Locate the cell with the specified text and output its [X, Y] center coordinate. 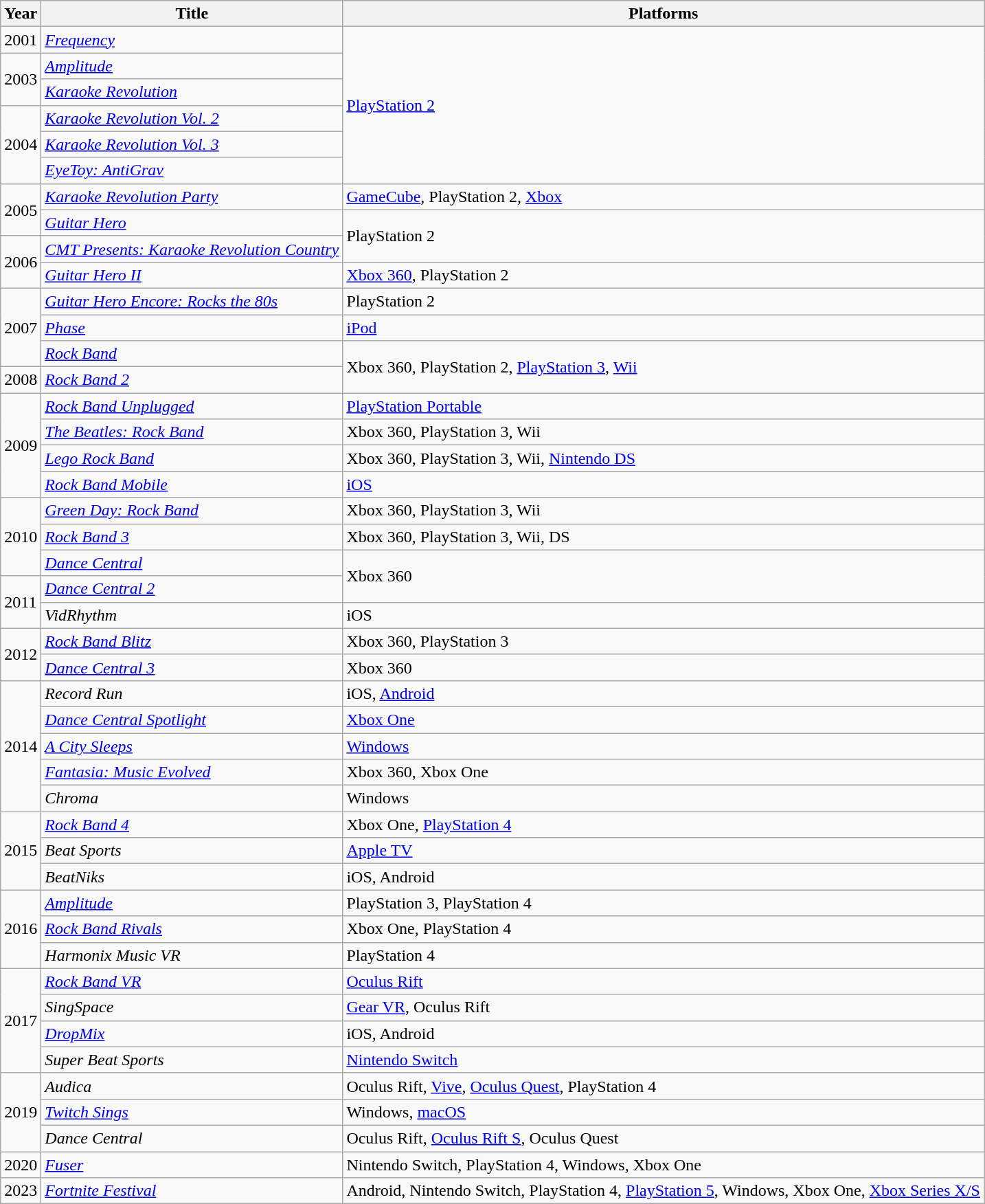
Xbox 360, PlayStation 2 [664, 275]
iPod [664, 328]
Dance Central 3 [192, 667]
Rock Band VR [192, 981]
Rock Band Mobile [192, 484]
Guitar Hero [192, 223]
Nintendo Switch, PlayStation 4, Windows, Xbox One [664, 1165]
2004 [21, 144]
PlayStation Portable [664, 406]
2019 [21, 1112]
Rock Band Unplugged [192, 406]
Karaoke Revolution Vol. 3 [192, 144]
Xbox 360, PlayStation 3, Wii, Nintendo DS [664, 458]
2008 [21, 380]
Dance Central Spotlight [192, 720]
Guitar Hero II [192, 275]
Karaoke Revolution Vol. 2 [192, 118]
Xbox 360, PlayStation 3, Wii, DS [664, 537]
Rock Band Blitz [192, 641]
2015 [21, 851]
Lego Rock Band [192, 458]
Xbox 360, PlayStation 2, PlayStation 3, Wii [664, 367]
Rock Band 2 [192, 380]
GameCube, PlayStation 2, Xbox [664, 197]
Rock Band 4 [192, 825]
A City Sleeps [192, 746]
2009 [21, 445]
Fantasia: Music Evolved [192, 772]
Dance Central 2 [192, 589]
2023 [21, 1191]
Record Run [192, 693]
Audica [192, 1086]
Xbox One [664, 720]
2014 [21, 746]
Beat Sports [192, 851]
Year [21, 14]
Green Day: Rock Band [192, 511]
Rock Band 3 [192, 537]
2017 [21, 1021]
PlayStation 3, PlayStation 4 [664, 903]
2003 [21, 79]
The Beatles: Rock Band [192, 432]
Title [192, 14]
Xbox 360, Xbox One [664, 772]
Harmonix Music VR [192, 955]
Karaoke Revolution Party [192, 197]
Platforms [664, 14]
Gear VR, Oculus Rift [664, 1007]
DropMix [192, 1034]
Android, Nintendo Switch, PlayStation 4, PlayStation 5, Windows, Xbox One, Xbox Series X/S [664, 1191]
Fuser [192, 1165]
VidRhythm [192, 615]
2005 [21, 210]
Apple TV [664, 851]
Twitch Sings [192, 1112]
Karaoke Revolution [192, 92]
Rock Band Rivals [192, 929]
2016 [21, 929]
Phase [192, 328]
2011 [21, 602]
SingSpace [192, 1007]
Rock Band [192, 354]
EyeToy: AntiGrav [192, 170]
2001 [21, 40]
Windows, macOS [664, 1112]
Fortnite Festival [192, 1191]
2012 [21, 654]
2020 [21, 1165]
2007 [21, 327]
Xbox 360, PlayStation 3 [664, 641]
Frequency [192, 40]
Guitar Hero Encore: Rocks the 80s [192, 301]
CMT Presents: Karaoke Revolution Country [192, 249]
Chroma [192, 799]
2010 [21, 537]
BeatNiks [192, 877]
Oculus Rift [664, 981]
PlayStation 4 [664, 955]
Nintendo Switch [664, 1060]
Oculus Rift, Oculus Rift S, Oculus Quest [664, 1138]
2006 [21, 262]
Oculus Rift, Vive, Oculus Quest, PlayStation 4 [664, 1086]
Super Beat Sports [192, 1060]
